Detect which cell encompasses the target text, then output its (X, Y) center coordinate. 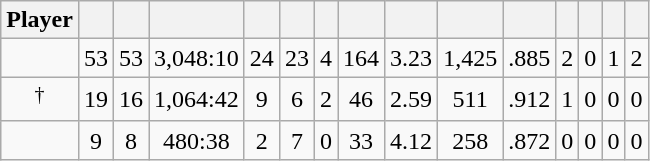
4.12 (412, 140)
480:38 (197, 140)
† (40, 100)
511 (470, 100)
.912 (530, 100)
24 (262, 58)
33 (362, 140)
.885 (530, 58)
3,048:10 (197, 58)
3.23 (412, 58)
258 (470, 140)
1,425 (470, 58)
Player (40, 20)
164 (362, 58)
8 (132, 140)
1,064:42 (197, 100)
23 (296, 58)
.872 (530, 140)
6 (296, 100)
19 (96, 100)
7 (296, 140)
46 (362, 100)
4 (326, 58)
16 (132, 100)
2.59 (412, 100)
